Provide the (x, y) coordinate of the cell's center where the given text is located.  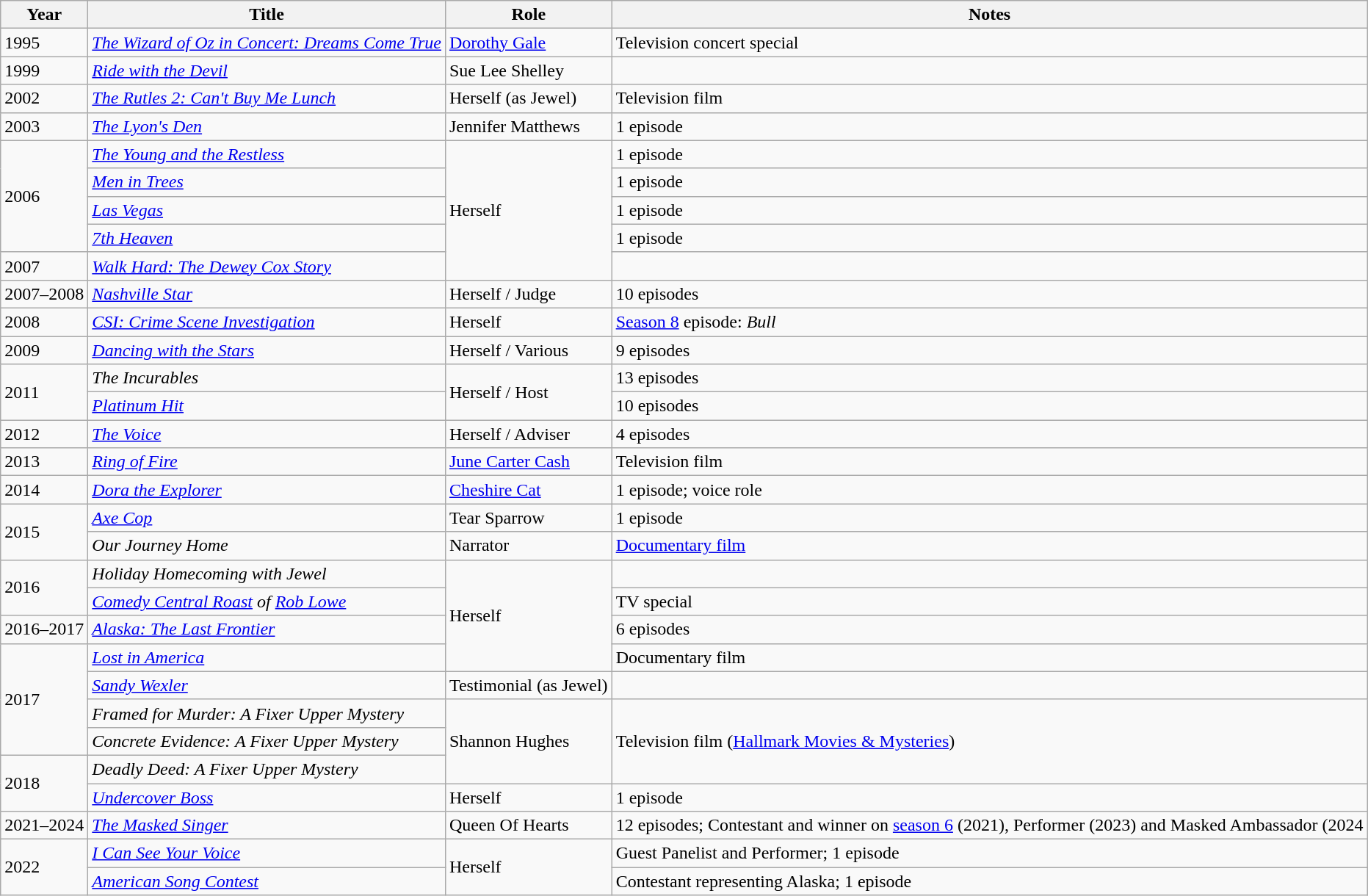
CSI: Crime Scene Investigation (267, 322)
Las Vegas (267, 210)
Deadly Deed: A Fixer Upper Mystery (267, 769)
2002 (44, 98)
Sue Lee Shelley (529, 71)
The Rutles 2: Can't Buy Me Lunch (267, 98)
Sandy Wexler (267, 685)
Concrete Evidence: A Fixer Upper Mystery (267, 741)
Herself / Adviser (529, 434)
Guest Panelist and Performer; 1 episode (990, 853)
Queen Of Hearts (529, 825)
Comedy Central Roast of Rob Lowe (267, 601)
Dorothy Gale (529, 43)
Axe Cop (267, 518)
Nashville Star (267, 294)
4 episodes (990, 434)
Shannon Hughes (529, 741)
2008 (44, 322)
2016–2017 (44, 629)
9 episodes (990, 350)
Herself / Host (529, 392)
12 episodes; Contestant and winner on season 6 (2021), Performer (2023) and Masked Ambassador (2024 (990, 825)
Alaska: The Last Frontier (267, 629)
2007 (44, 266)
The Lyon's Den (267, 126)
2017 (44, 699)
Narrator (529, 546)
Our Journey Home (267, 546)
2015 (44, 532)
Year (44, 15)
2012 (44, 434)
1 episode; voice role (990, 490)
Cheshire Cat (529, 490)
Tear Sparrow (529, 518)
American Song Contest (267, 881)
Television concert special (990, 43)
2007–2008 (44, 294)
Ride with the Devil (267, 71)
Framed for Murder: A Fixer Upper Mystery (267, 713)
Title (267, 15)
Lost in America (267, 657)
The Wizard of Oz in Concert: Dreams Come True (267, 43)
Contestant representing Alaska; 1 episode (990, 881)
Testimonial (as Jewel) (529, 685)
1995 (44, 43)
Herself (as Jewel) (529, 98)
7th Heaven (267, 238)
2018 (44, 783)
Jennifer Matthews (529, 126)
TV special (990, 601)
2006 (44, 196)
Role (529, 15)
The Voice (267, 434)
13 episodes (990, 378)
Platinum Hit (267, 406)
Holiday Homecoming with Jewel (267, 574)
Dora the Explorer (267, 490)
Notes (990, 15)
2016 (44, 588)
Herself / Various (529, 350)
2003 (44, 126)
2022 (44, 867)
2013 (44, 462)
2011 (44, 392)
6 episodes (990, 629)
1999 (44, 71)
Men in Trees (267, 182)
2009 (44, 350)
Television film (Hallmark Movies & Mysteries) (990, 741)
Dancing with the Stars (267, 350)
The Young and the Restless (267, 154)
Season 8 episode: Bull (990, 322)
June Carter Cash (529, 462)
2021–2024 (44, 825)
The Masked Singer (267, 825)
Walk Hard: The Dewey Cox Story (267, 266)
The Incurables (267, 378)
Herself / Judge (529, 294)
I Can See Your Voice (267, 853)
Undercover Boss (267, 797)
2014 (44, 490)
Ring of Fire (267, 462)
